Extract the (x, y) coordinate from the center of the cell holding the provided text.  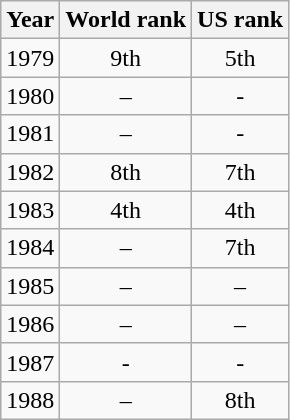
1985 (30, 286)
1983 (30, 210)
1981 (30, 134)
1984 (30, 248)
1979 (30, 58)
1988 (30, 400)
1986 (30, 324)
US rank (240, 20)
5th (240, 58)
1987 (30, 362)
1982 (30, 172)
World rank (126, 20)
1980 (30, 96)
Year (30, 20)
9th (126, 58)
